Scan for the cell matching the given text and deliver its [X, Y] coordinate at center. 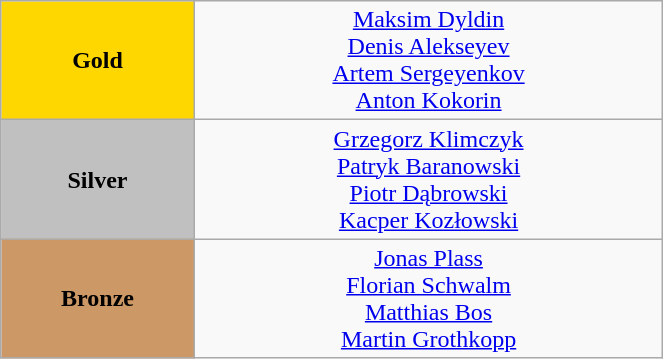
Bronze [98, 298]
Maksim DyldinDenis AlekseyevArtem SergeyenkovAnton Kokorin [428, 60]
Gold [98, 60]
Grzegorz KlimczykPatryk BaranowskiPiotr DąbrowskiKacper Kozłowski [428, 180]
Silver [98, 180]
Jonas PlassFlorian SchwalmMatthias BosMartin Grothkopp [428, 298]
